Search for the cell housing the specified text and yield its (x, y) center coordinate. 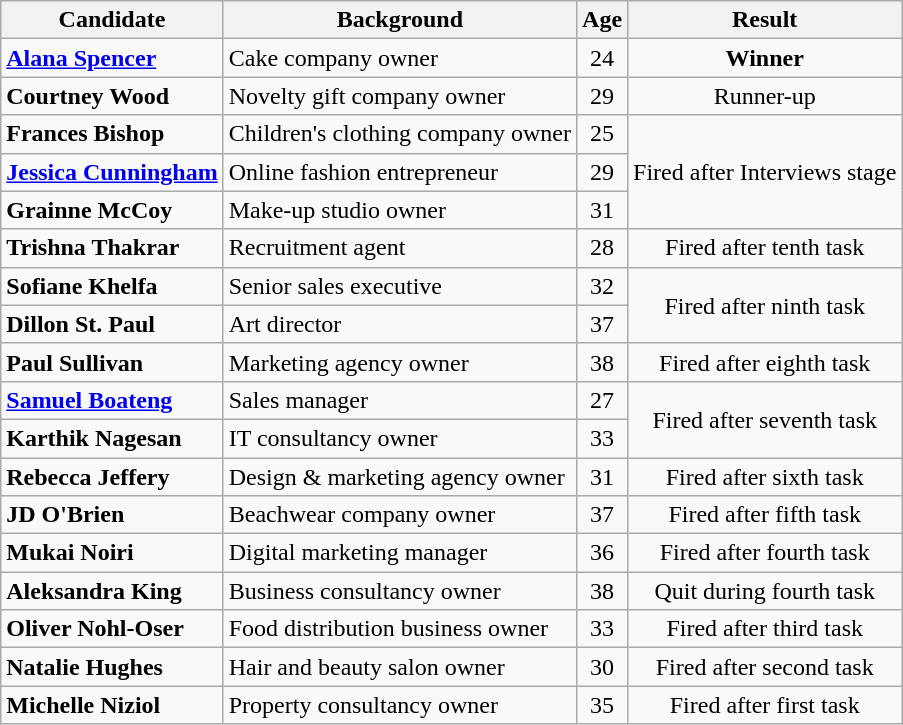
Dillon St. Paul (112, 324)
Sofiane Khelfa (112, 286)
Trishna Thakrar (112, 248)
Rebecca Jeffery (112, 477)
Recruitment agent (400, 248)
35 (602, 705)
Age (602, 20)
Senior sales executive (400, 286)
27 (602, 400)
Beachwear company owner (400, 515)
Fired after second task (765, 667)
Marketing agency owner (400, 362)
Fired after first task (765, 705)
Alana Spencer (112, 58)
Oliver Nohl-Oser (112, 629)
30 (602, 667)
IT consultancy owner (400, 438)
Samuel Boateng (112, 400)
Sales manager (400, 400)
Food distribution business owner (400, 629)
Fired after sixth task (765, 477)
Digital marketing manager (400, 553)
Courtney Wood (112, 96)
Children's clothing company owner (400, 134)
Fired after fifth task (765, 515)
Paul Sullivan (112, 362)
Fired after eighth task (765, 362)
Frances Bishop (112, 134)
Fired after third task (765, 629)
Design & marketing agency owner (400, 477)
Winner (765, 58)
Online fashion entrepreneur (400, 172)
Cake company owner (400, 58)
Fired after seventh task (765, 419)
Quit during fourth task (765, 591)
Fired after fourth task (765, 553)
25 (602, 134)
Background (400, 20)
Jessica Cunningham (112, 172)
Karthik Nagesan (112, 438)
24 (602, 58)
Fired after ninth task (765, 305)
Michelle Niziol (112, 705)
Fired after Interviews stage (765, 172)
JD O'Brien (112, 515)
Aleksandra King (112, 591)
Grainne McCoy (112, 210)
Natalie Hughes (112, 667)
Candidate (112, 20)
Property consultancy owner (400, 705)
Mukai Noiri (112, 553)
Hair and beauty salon owner (400, 667)
Runner-up (765, 96)
Result (765, 20)
Art director (400, 324)
28 (602, 248)
Fired after tenth task (765, 248)
Novelty gift company owner (400, 96)
36 (602, 553)
32 (602, 286)
Business consultancy owner (400, 591)
Make-up studio owner (400, 210)
